From the cell containing the given text, extract its center point as [X, Y] coordinate. 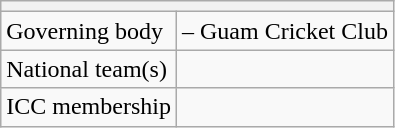
ICC membership [89, 107]
– Guam Cricket Club [284, 31]
Governing body [89, 31]
National team(s) [89, 69]
